Detect which cell encompasses the target text, then output its [x, y] center coordinate. 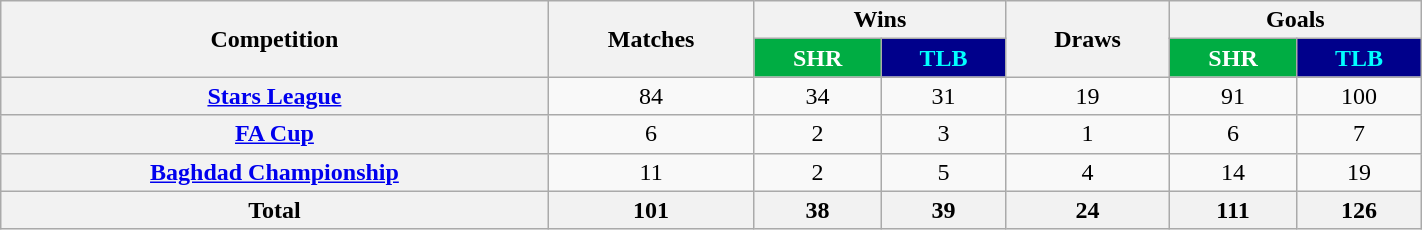
126 [1360, 210]
11 [651, 172]
34 [818, 96]
14 [1232, 172]
7 [1360, 134]
38 [818, 210]
Goals [1295, 20]
Draws [1088, 39]
101 [651, 210]
FA Cup [274, 134]
84 [651, 96]
Baghdad Championship [274, 172]
Matches [651, 39]
31 [943, 96]
100 [1360, 96]
91 [1232, 96]
1 [1088, 134]
24 [1088, 210]
3 [943, 134]
4 [1088, 172]
111 [1232, 210]
Stars League [274, 96]
5 [943, 172]
Total [274, 210]
Wins [880, 20]
Competition [274, 39]
39 [943, 210]
